Determine the (X, Y) coordinate at the center of the cell enclosing the given text.  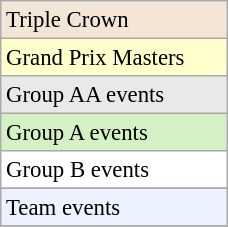
Team events (114, 208)
Group A events (114, 133)
Triple Crown (114, 20)
Grand Prix Masters (114, 58)
Group AA events (114, 95)
Group B events (114, 170)
